Determine the (x, y) coordinate at the center of the cell enclosing the given text.  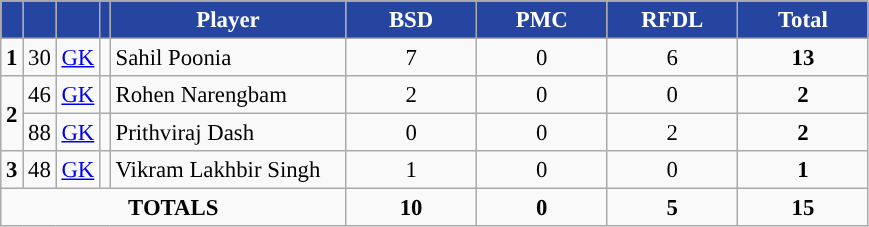
46 (40, 95)
Prithviraj Dash (228, 133)
TOTALS (174, 208)
BSD (412, 20)
7 (412, 58)
RFDL (672, 20)
PMC (542, 20)
Rohen Narengbam (228, 95)
Player (228, 20)
3 (12, 170)
48 (40, 170)
Vikram Lakhbir Singh (228, 170)
6 (672, 58)
13 (804, 58)
5 (672, 208)
Sahil Poonia (228, 58)
88 (40, 133)
10 (412, 208)
30 (40, 58)
15 (804, 208)
Total (804, 20)
